Scan for the cell matching the given text and deliver its [X, Y] coordinate at center. 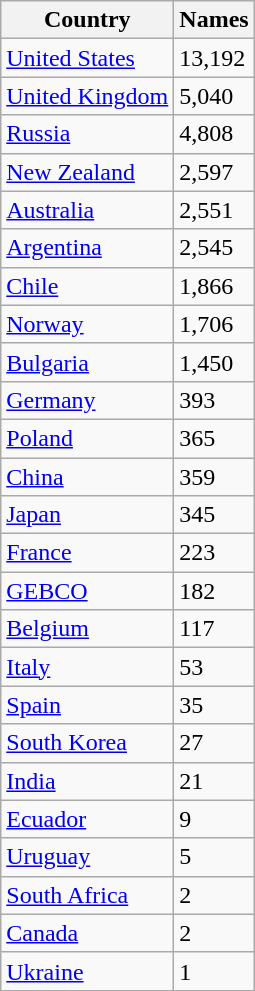
2,545 [214, 248]
Names [214, 20]
Australia [88, 210]
1 [214, 971]
5,040 [214, 96]
Ukraine [88, 971]
393 [214, 400]
United Kingdom [88, 96]
35 [214, 705]
Japan [88, 515]
Argentina [88, 248]
2,551 [214, 210]
27 [214, 743]
India [88, 781]
Germany [88, 400]
Canada [88, 933]
New Zealand [88, 172]
1,706 [214, 324]
Norway [88, 324]
Country [88, 20]
Italy [88, 667]
South Korea [88, 743]
Spain [88, 705]
Russia [88, 134]
Ecuador [88, 819]
France [88, 553]
5 [214, 857]
345 [214, 515]
13,192 [214, 58]
2,597 [214, 172]
365 [214, 438]
Poland [88, 438]
9 [214, 819]
South Africa [88, 895]
Bulgaria [88, 362]
53 [214, 667]
Belgium [88, 629]
Chile [88, 286]
117 [214, 629]
21 [214, 781]
4,808 [214, 134]
223 [214, 553]
China [88, 477]
182 [214, 591]
United States [88, 58]
1,450 [214, 362]
1,866 [214, 286]
359 [214, 477]
Uruguay [88, 857]
GEBCO [88, 591]
